Find where the given text appears and provide that cell's center as [x, y] coordinate. 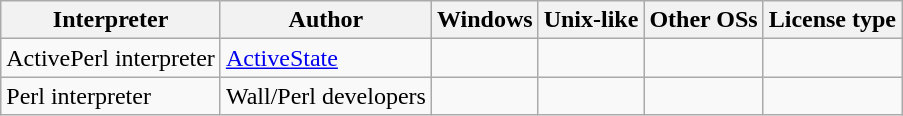
Wall/Perl developers [326, 96]
Author [326, 20]
Windows [484, 20]
Interpreter [111, 20]
Unix-like [591, 20]
ActiveState [326, 58]
Other OSs [704, 20]
ActivePerl interpreter [111, 58]
License type [832, 20]
Perl interpreter [111, 96]
